From the cell containing the given text, extract its center point as (x, y) coordinate. 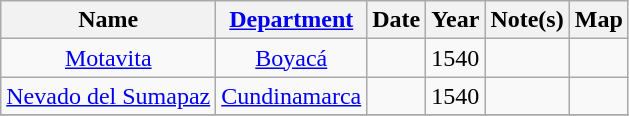
Motavita (108, 58)
Boyacá (292, 58)
Note(s) (527, 20)
Map (598, 20)
Name (108, 20)
Nevado del Sumapaz (108, 96)
Date (396, 20)
Year (456, 20)
Department (292, 20)
Cundinamarca (292, 96)
